Provide the (X, Y) coordinate of the cell's center where the given text is located.  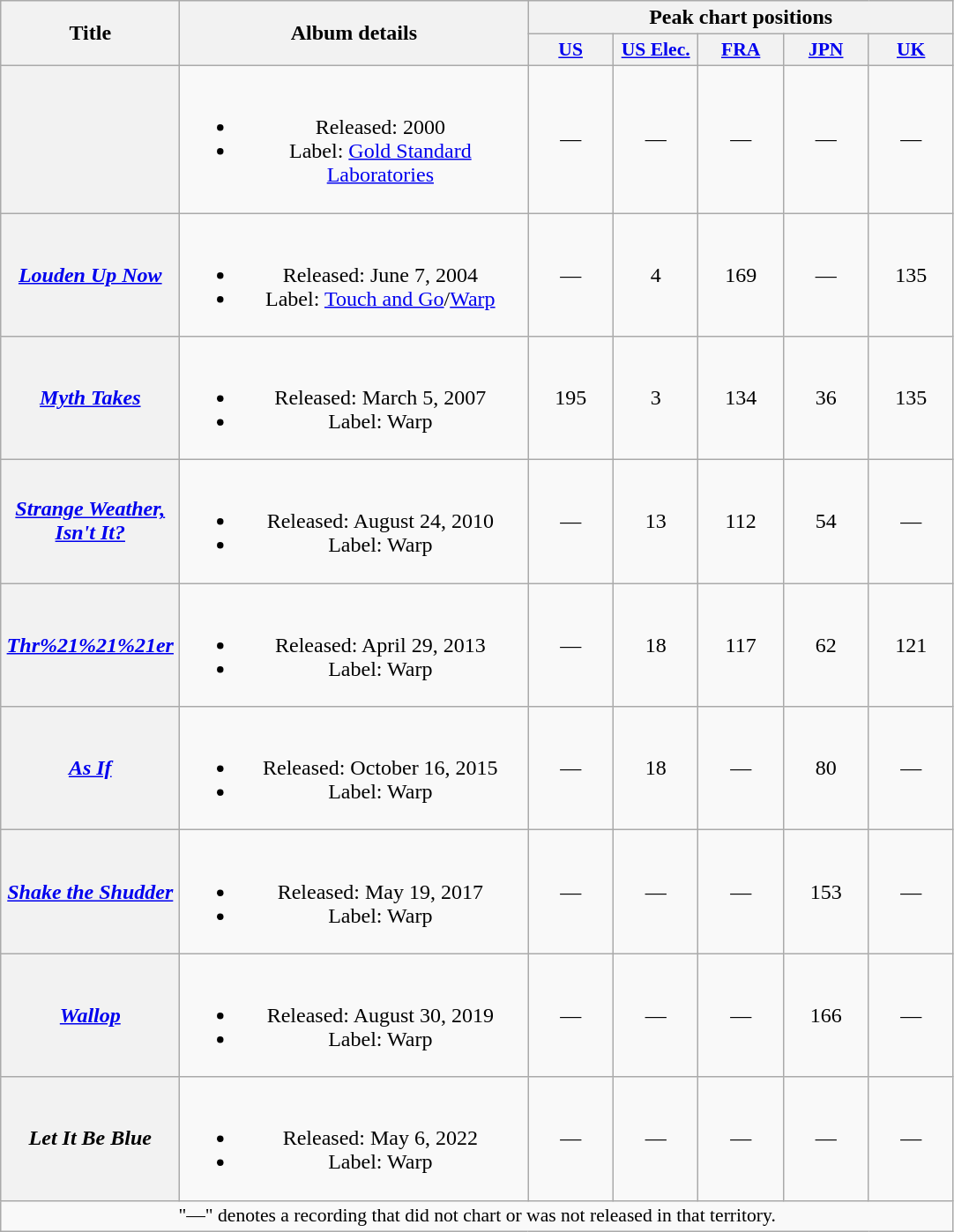
3 (656, 398)
169 (741, 275)
Released: May 19, 2017Label: Warp (354, 892)
Released: August 30, 2019Label: Warp (354, 1015)
"—" denotes a recording that did not chart or was not released in that territory. (478, 1216)
80 (825, 768)
Myth Takes (90, 398)
134 (741, 398)
Released: March 5, 2007Label: Warp (354, 398)
117 (741, 645)
Released: August 24, 2010Label: Warp (354, 522)
54 (825, 522)
US Elec. (656, 50)
4 (656, 275)
153 (825, 892)
Released: May 6, 2022Label: Warp (354, 1139)
36 (825, 398)
112 (741, 522)
62 (825, 645)
Released: June 7, 2004Label: Touch and Go/Warp (354, 275)
166 (825, 1015)
Released: 2000Label: Gold Standard Laboratories (354, 139)
13 (656, 522)
Shake the Shudder (90, 892)
Released: April 29, 2013Label: Warp (354, 645)
Released: October 16, 2015Label: Warp (354, 768)
Wallop (90, 1015)
Thr%21%21%21er (90, 645)
Peak chart positions (741, 18)
Strange Weather, Isn't It? (90, 522)
JPN (825, 50)
195 (571, 398)
Title (90, 33)
FRA (741, 50)
121 (912, 645)
Album details (354, 33)
US (571, 50)
Louden Up Now (90, 275)
Let It Be Blue (90, 1139)
As If (90, 768)
UK (912, 50)
